For the text-containing cell, return its midpoint in [x, y] coordinate format. 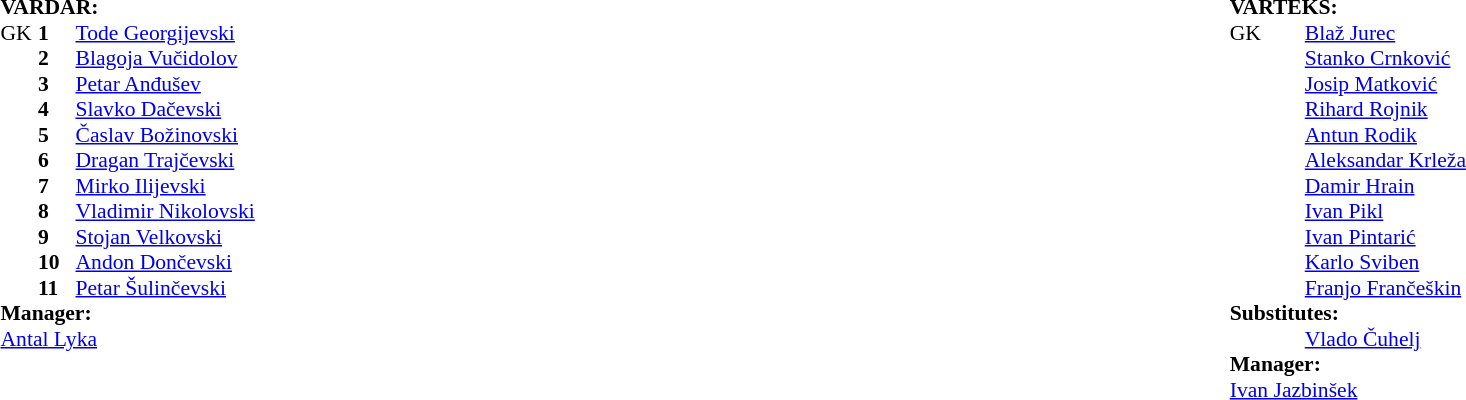
Antal Lyka [188, 339]
8 [57, 211]
7 [57, 186]
Stojan Velkovski [226, 237]
Dragan Trajčevski [226, 161]
5 [57, 135]
Petar Šulinčevski [226, 288]
Manager: [188, 313]
6 [57, 161]
Petar Anđušev [226, 84]
11 [57, 288]
10 [57, 263]
Vladimir Nikolovski [226, 211]
Tode Georgijevski [226, 33]
Časlav Božinovski [226, 135]
9 [57, 237]
4 [57, 109]
2 [57, 59]
Blagoja Vučidolov [226, 59]
Mirko Ilijevski [226, 186]
Slavko Dačevski [226, 109]
1 [57, 33]
3 [57, 84]
Andon Dončevski [226, 263]
